Detect which cell encompasses the target text, then output its [X, Y] center coordinate. 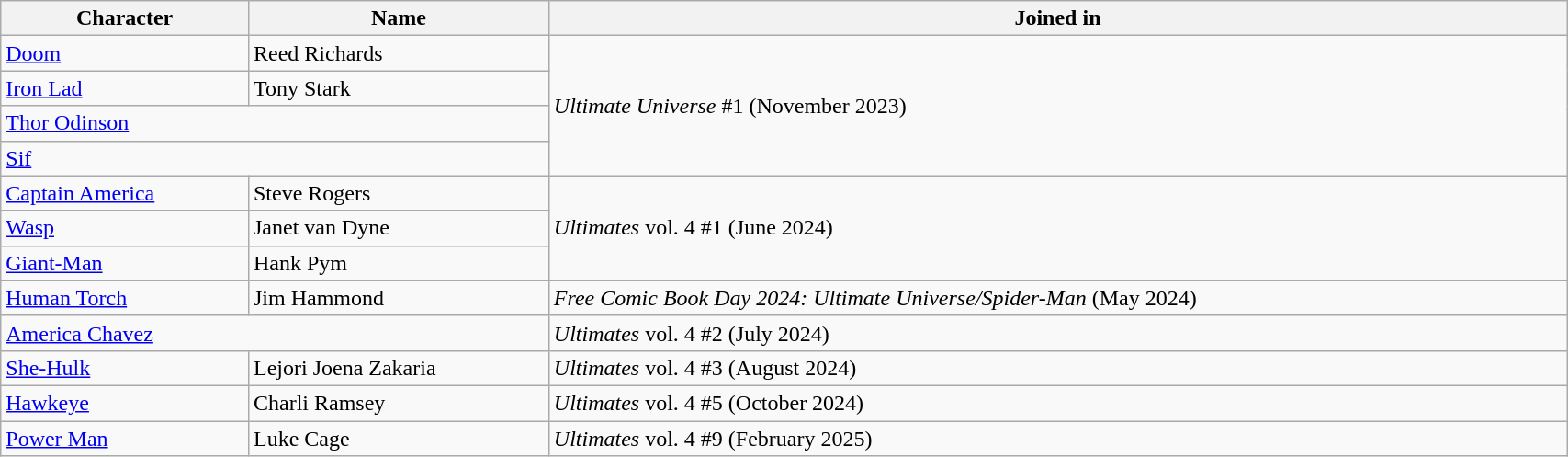
Power Man [125, 439]
Reed Richards [399, 53]
Luke Cage [399, 439]
Hawkeye [125, 403]
Ultimate Universe #1 (November 2023) [1057, 106]
Iron Lad [125, 88]
Ultimates vol. 4 #5 (October 2024) [1057, 403]
Hank Pym [399, 263]
Tony Stark [399, 88]
Name [399, 18]
Ultimates vol. 4 #1 (June 2024) [1057, 228]
Captain America [125, 193]
Doom [125, 53]
Character [125, 18]
Giant-Man [125, 263]
Free Comic Book Day 2024: Ultimate Universe/Spider-Man (May 2024) [1057, 298]
Thor Odinson [276, 123]
America Chavez [276, 333]
Jim Hammond [399, 298]
Ultimates vol. 4 #9 (February 2025) [1057, 439]
Janet van Dyne [399, 228]
She-Hulk [125, 368]
Lejori Joena Zakaria [399, 368]
Wasp [125, 228]
Charli Ramsey [399, 403]
Ultimates vol. 4 #2 (July 2024) [1057, 333]
Joined in [1057, 18]
Human Torch [125, 298]
Ultimates vol. 4 #3 (August 2024) [1057, 368]
Sif [276, 158]
Steve Rogers [399, 193]
